Pinpoint the cell where the given text exists, returning its [X, Y] midpoint coordinate. 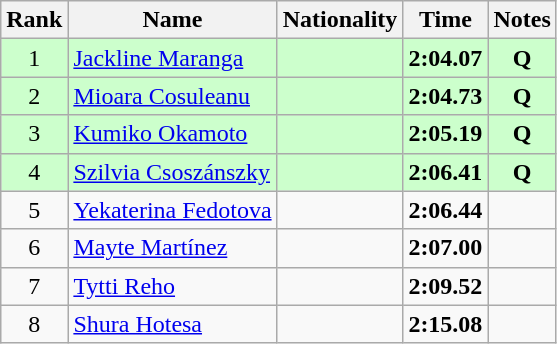
3 [34, 134]
Yekaterina Fedotova [172, 210]
2:07.00 [446, 248]
6 [34, 248]
2:05.19 [446, 134]
Jackline Maranga [172, 58]
Notes [522, 20]
Mayte Martínez [172, 248]
Name [172, 20]
Nationality [340, 20]
7 [34, 286]
Kumiko Okamoto [172, 134]
Rank [34, 20]
2:04.07 [446, 58]
Tytti Reho [172, 286]
Mioara Cosuleanu [172, 96]
1 [34, 58]
8 [34, 324]
2:09.52 [446, 286]
2:06.44 [446, 210]
2:04.73 [446, 96]
5 [34, 210]
4 [34, 172]
2:06.41 [446, 172]
Szilvia Csoszánszky [172, 172]
Time [446, 20]
2:15.08 [446, 324]
2 [34, 96]
Shura Hotesa [172, 324]
